For the text-containing cell, return its midpoint in (X, Y) coordinate format. 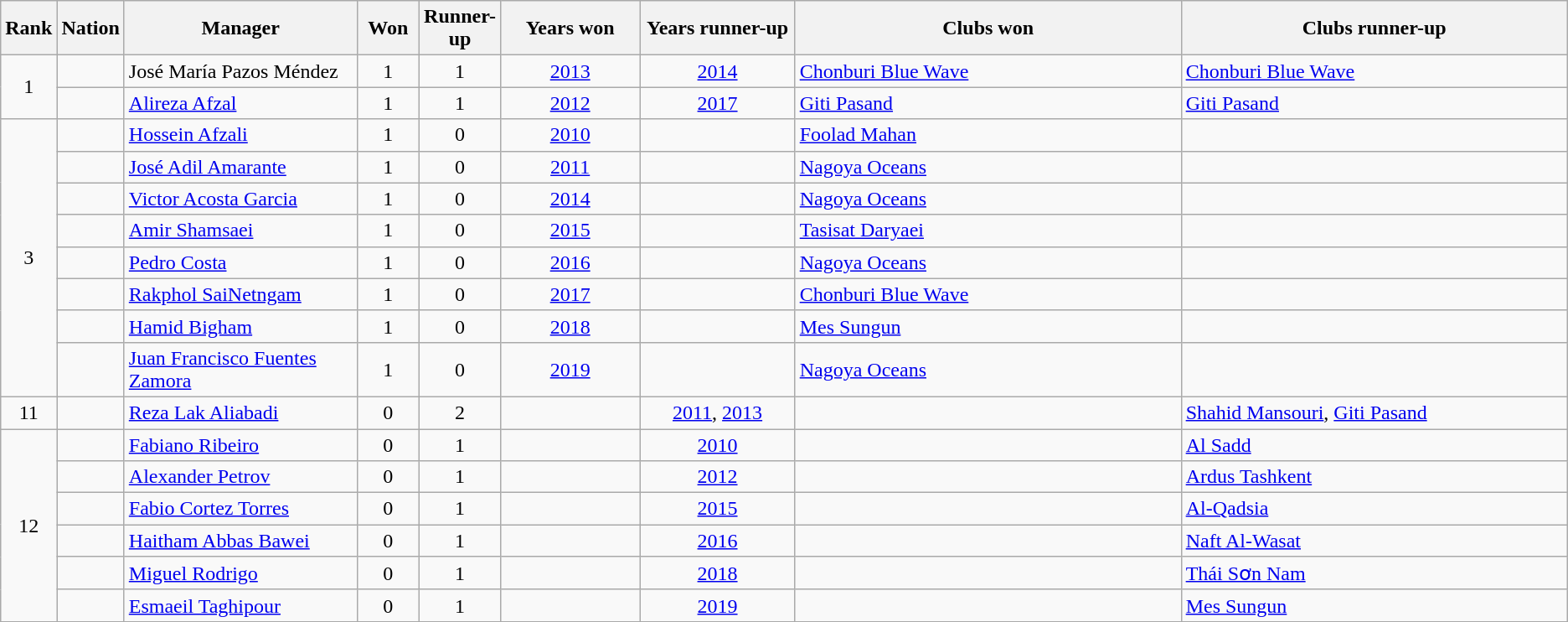
Won (389, 29)
Hossein Afzali (240, 135)
Pedro Costa (240, 262)
Ardus Tashkent (1374, 477)
Foolad Mahan (988, 135)
Thái Sơn Nam (1374, 573)
12 (28, 526)
Tasisat Daryaei (988, 231)
Fabio Cortez Torres (240, 509)
Esmaeil Taghipour (240, 605)
11 (28, 412)
Years runner-up (717, 29)
José María Pazos Méndez (240, 71)
Manager (240, 29)
Rakphol SaiNetngam (240, 294)
Rank (28, 29)
Juan Francisco Fuentes Zamora (240, 369)
Haitham Abbas Bawei (240, 541)
Reza Lak Aliabadi (240, 412)
Years won (570, 29)
2013 (570, 71)
2011 (570, 167)
Alexander Petrov (240, 477)
Fabiano Ribeiro (240, 445)
Amir Shamsaei (240, 231)
Miguel Rodrigo (240, 573)
Al-Qadsia (1374, 509)
2 (461, 412)
3 (28, 258)
2011, 2013 (717, 412)
Runner-up (461, 29)
Naft Al-Wasat (1374, 541)
Alireza Afzal (240, 103)
Victor Acosta Garcia (240, 199)
Hamid Bigham (240, 326)
Nation (90, 29)
Shahid Mansouri, Giti Pasand (1374, 412)
Clubs runner-up (1374, 29)
Clubs won (988, 29)
José Adil Amarante (240, 167)
Al Sadd (1374, 445)
